Pinpoint the cell where the given text exists, returning its [x, y] midpoint coordinate. 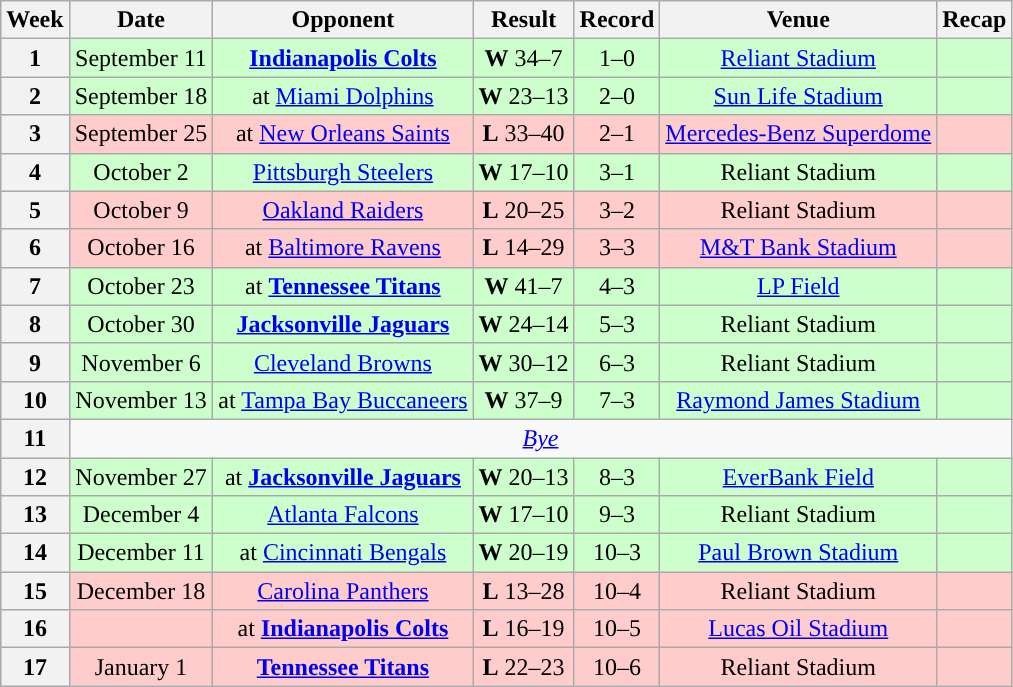
9–3 [617, 515]
at Jacksonville Jaguars [343, 477]
2–1 [617, 134]
9 [35, 362]
M&T Bank Stadium [798, 248]
Paul Brown Stadium [798, 553]
L 20–25 [524, 210]
October 23 [141, 286]
December 18 [141, 591]
5 [35, 210]
5–3 [617, 324]
Date [141, 20]
7–3 [617, 400]
4–3 [617, 286]
2 [35, 96]
L 16–19 [524, 629]
W 23–13 [524, 96]
Week [35, 20]
at Tennessee Titans [343, 286]
10–3 [617, 553]
8 [35, 324]
L 14–29 [524, 248]
at Cincinnati Bengals [343, 553]
1 [35, 58]
15 [35, 591]
EverBank Field [798, 477]
8–3 [617, 477]
Recap [974, 20]
January 1 [141, 667]
6 [35, 248]
Sun Life Stadium [798, 96]
December 4 [141, 515]
4 [35, 172]
Venue [798, 20]
3–2 [617, 210]
November 27 [141, 477]
10–5 [617, 629]
at Miami Dolphins [343, 96]
Carolina Panthers [343, 591]
14 [35, 553]
Bye [540, 438]
L 13–28 [524, 591]
W 20–19 [524, 553]
November 6 [141, 362]
September 25 [141, 134]
11 [35, 438]
at Tampa Bay Buccaneers [343, 400]
W 24–14 [524, 324]
W 41–7 [524, 286]
12 [35, 477]
3–3 [617, 248]
November 13 [141, 400]
Atlanta Falcons [343, 515]
Record [617, 20]
10–6 [617, 667]
2–0 [617, 96]
Tennessee Titans [343, 667]
Jacksonville Jaguars [343, 324]
L 33–40 [524, 134]
W 34–7 [524, 58]
7 [35, 286]
at New Orleans Saints [343, 134]
Pittsburgh Steelers [343, 172]
3–1 [617, 172]
Result [524, 20]
September 18 [141, 96]
W 37–9 [524, 400]
Raymond James Stadium [798, 400]
Cleveland Browns [343, 362]
10 [35, 400]
Oakland Raiders [343, 210]
13 [35, 515]
December 11 [141, 553]
Mercedes-Benz Superdome [798, 134]
at Indianapolis Colts [343, 629]
3 [35, 134]
16 [35, 629]
LP Field [798, 286]
6–3 [617, 362]
Lucas Oil Stadium [798, 629]
October 30 [141, 324]
Indianapolis Colts [343, 58]
Opponent [343, 20]
October 2 [141, 172]
10–4 [617, 591]
at Baltimore Ravens [343, 248]
1–0 [617, 58]
September 11 [141, 58]
L 22–23 [524, 667]
W 30–12 [524, 362]
October 16 [141, 248]
17 [35, 667]
October 9 [141, 210]
W 20–13 [524, 477]
